Extract the (X, Y) coordinate from the center of the cell holding the provided text.  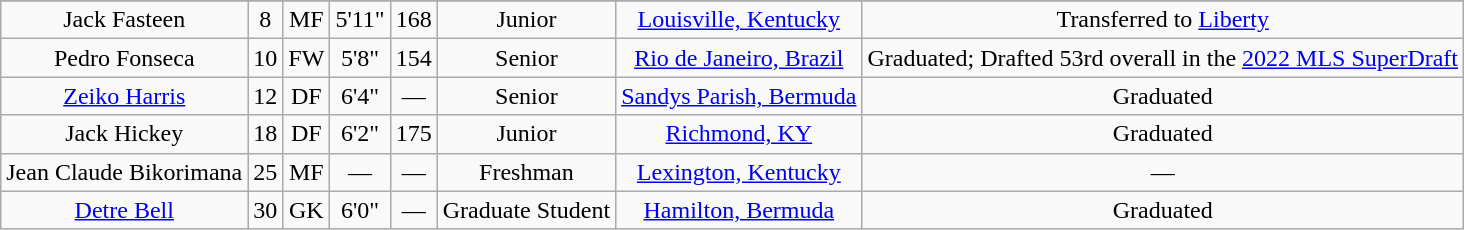
6'2" (360, 134)
154 (414, 58)
6'4" (360, 96)
8 (266, 20)
Transferred to Liberty (1163, 20)
6'0" (360, 210)
FW (306, 58)
30 (266, 210)
GK (306, 210)
Sandys Parish, Bermuda (739, 96)
175 (414, 134)
168 (414, 20)
18 (266, 134)
Jack Hickey (124, 134)
Detre Bell (124, 210)
5'11" (360, 20)
Hamilton, Bermuda (739, 210)
Lexington, Kentucky (739, 172)
Richmond, KY (739, 134)
10 (266, 58)
25 (266, 172)
5'8" (360, 58)
Graduated; Drafted 53rd overall in the 2022 MLS SuperDraft (1163, 58)
Jack Fasteen (124, 20)
Pedro Fonseca (124, 58)
Graduate Student (526, 210)
Louisville, Kentucky (739, 20)
Freshman (526, 172)
12 (266, 96)
Jean Claude Bikorimana (124, 172)
Zeiko Harris (124, 96)
Rio de Janeiro, Brazil (739, 58)
